Locate the cell with the specified text and output its (X, Y) center coordinate. 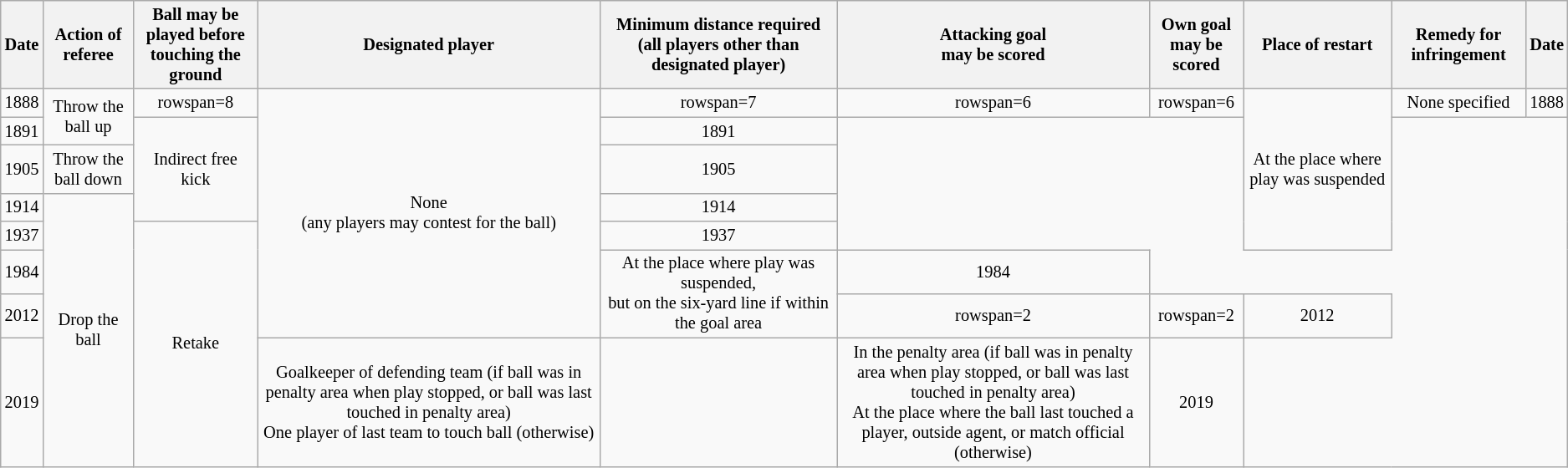
Retake (196, 344)
Place of restart (1318, 44)
Attacking goal may be scored (993, 44)
Action of referee (89, 44)
Drop the ball (89, 329)
None(any players may contest for the ball) (429, 213)
Own goal may be scored (1196, 44)
Remedy for infringement (1458, 44)
Designated player (429, 44)
rowspan=8 (196, 103)
None specified (1458, 103)
At the place where play was suspended (1318, 169)
At the place where play was suspended, but on the six-yard line if within the goal area (719, 293)
Throw the ball down (89, 169)
rowspan=7 (719, 103)
Minimum distance required (all players other than designated player) (719, 44)
Ball may be played before touching the ground (196, 44)
Throw the ball up (89, 117)
Indirect free kick (196, 169)
